For the text-containing cell, return its midpoint in (x, y) coordinate format. 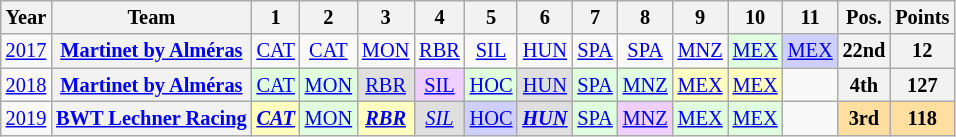
22nd (864, 51)
10 (756, 17)
127 (922, 85)
Points (922, 17)
Team (151, 17)
11 (810, 17)
5 (492, 17)
4th (864, 85)
3rd (864, 118)
Pos. (864, 17)
3 (386, 17)
9 (700, 17)
2017 (26, 51)
12 (922, 51)
2018 (26, 85)
4 (439, 17)
Year (26, 17)
1 (276, 17)
BWT Lechner Racing (151, 118)
7 (594, 17)
2019 (26, 118)
6 (544, 17)
118 (922, 118)
8 (646, 17)
2 (328, 17)
